Return (X, Y) of the center of cell containing provided text 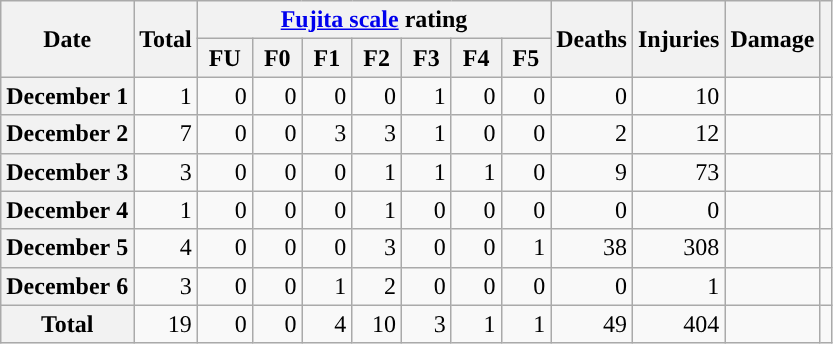
December 3 (68, 172)
F2 (377, 58)
December 5 (68, 248)
December 6 (68, 286)
19 (166, 324)
Deaths (592, 39)
F5 (526, 58)
F4 (476, 58)
Injuries (678, 39)
December 2 (68, 134)
December 1 (68, 96)
F3 (427, 58)
9 (592, 172)
FU (224, 58)
7 (166, 134)
12 (678, 134)
73 (678, 172)
49 (592, 324)
308 (678, 248)
404 (678, 324)
Fujita scale rating (374, 20)
F1 (327, 58)
December 4 (68, 210)
Date (68, 39)
38 (592, 248)
F0 (277, 58)
Damage (772, 39)
